Return the [X, Y] coordinate for the center point of the cell that contains the specified text.  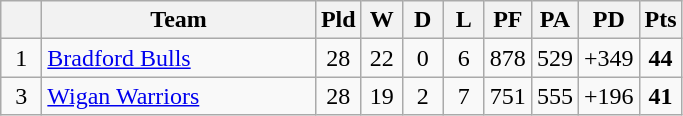
529 [554, 58]
2 [422, 96]
Pts [660, 20]
41 [660, 96]
+349 [608, 58]
751 [508, 96]
7 [464, 96]
Pld [338, 20]
Bradford Bulls [179, 58]
Team [179, 20]
0 [422, 58]
Wigan Warriors [179, 96]
W [382, 20]
D [422, 20]
555 [554, 96]
878 [508, 58]
PF [508, 20]
1 [22, 58]
+196 [608, 96]
PD [608, 20]
L [464, 20]
22 [382, 58]
44 [660, 58]
19 [382, 96]
PA [554, 20]
6 [464, 58]
3 [22, 96]
